Determine the [X, Y] coordinate at the center of the cell enclosing the given text.  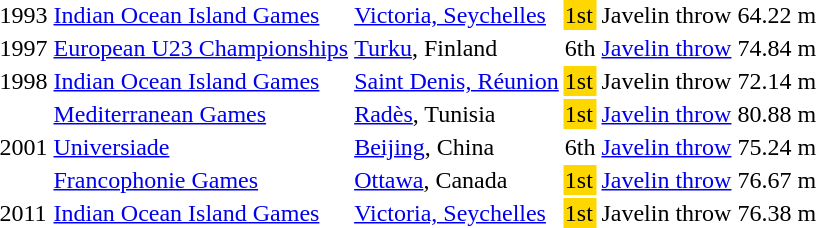
Radès, Tunisia [457, 114]
Francophonie Games [201, 180]
Mediterranean Games [201, 114]
Saint Denis, Réunion [457, 81]
Universiade [201, 147]
Turku, Finland [457, 48]
European U23 Championships [201, 48]
Ottawa, Canada [457, 180]
Beijing, China [457, 147]
